Detect which cell encompasses the target text, then output its [x, y] center coordinate. 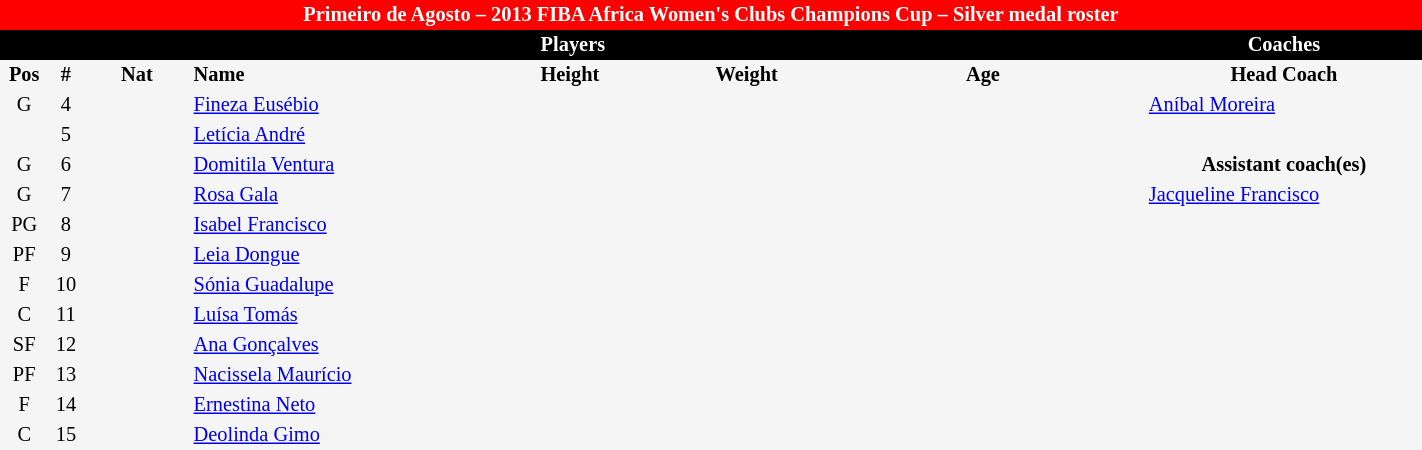
Head Coach [1284, 75]
5 [66, 135]
Primeiro de Agosto – 2013 FIBA Africa Women's Clubs Champions Cup – Silver medal roster [711, 15]
PG [24, 225]
Ernestina Neto [329, 405]
Nat [136, 75]
15 [66, 435]
Letícia André [329, 135]
7 [66, 195]
Leia Dongue [329, 255]
Sónia Guadalupe [329, 285]
# [66, 75]
14 [66, 405]
Coaches [1284, 45]
Nacissela Maurício [329, 375]
Jacqueline Francisco [1284, 195]
Height [570, 75]
Fineza Eusébio [329, 105]
Luísa Tomás [329, 315]
Domitila Ventura [329, 165]
Ana Gonçalves [329, 345]
Assistant coach(es) [1284, 165]
Isabel Francisco [329, 225]
SF [24, 345]
Deolinda Gimo [329, 435]
Pos [24, 75]
Age [983, 75]
10 [66, 285]
9 [66, 255]
11 [66, 315]
Weight [746, 75]
Rosa Gala [329, 195]
Aníbal Moreira [1284, 105]
Players [573, 45]
8 [66, 225]
4 [66, 105]
Name [329, 75]
12 [66, 345]
6 [66, 165]
13 [66, 375]
